Return (x, y) of the center of cell containing provided text 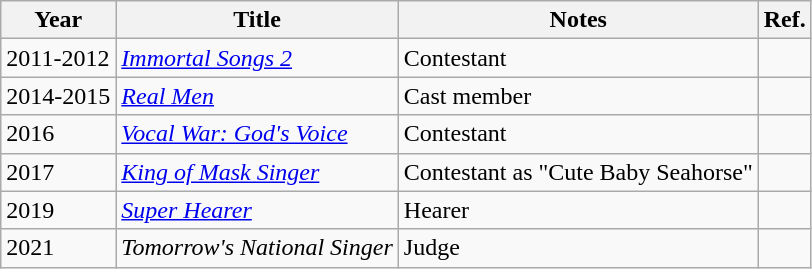
Year (58, 20)
2019 (58, 210)
King of Mask Singer (257, 172)
Real Men (257, 96)
2017 (58, 172)
Contestant as "Cute Baby Seahorse" (578, 172)
Tomorrow's National Singer (257, 248)
Judge (578, 248)
Cast member (578, 96)
2014-2015 (58, 96)
Vocal War: God's Voice (257, 134)
Ref. (784, 20)
2016 (58, 134)
Immortal Songs 2 (257, 58)
Super Hearer (257, 210)
Notes (578, 20)
Hearer (578, 210)
Title (257, 20)
2011-2012 (58, 58)
2021 (58, 248)
